Output the (x, y) coordinate of the center of the cell containing the given text.  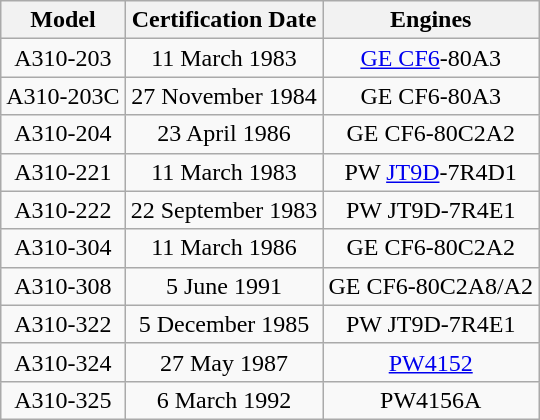
11 March 1986 (224, 248)
A310-222 (63, 210)
Certification Date (224, 20)
22 September 1983 (224, 210)
23 April 1986 (224, 134)
A310-203 (63, 58)
A310-324 (63, 362)
5 December 1985 (224, 324)
A310-221 (63, 172)
5 June 1991 (224, 286)
27 May 1987 (224, 362)
PW4152 (431, 362)
A310-308 (63, 286)
A310-322 (63, 324)
A310-204 (63, 134)
A310-304 (63, 248)
GE CF6-80C2A8/A2 (431, 286)
Model (63, 20)
A310-203C (63, 96)
A310-325 (63, 400)
27 November 1984 (224, 96)
Engines (431, 20)
PW JT9D-7R4D1 (431, 172)
6 March 1992 (224, 400)
PW4156A (431, 400)
